Capture the cell that displays the provided text and extract its (X, Y) central coordinate. 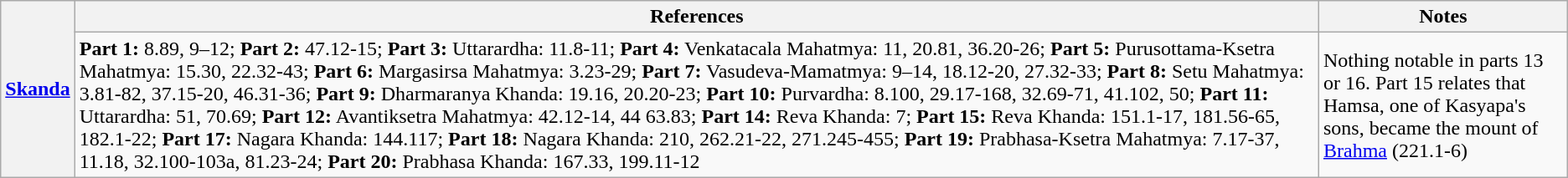
Skanda (38, 89)
References (697, 17)
Nothing notable in parts 13 or 16. Part 15 relates that Hamsa, one of Kasyapa's sons, became the mount of Brahma (221.1-6) (1442, 105)
Notes (1442, 17)
